Provide the (x, y) coordinate of the cell's center where the given text is located.  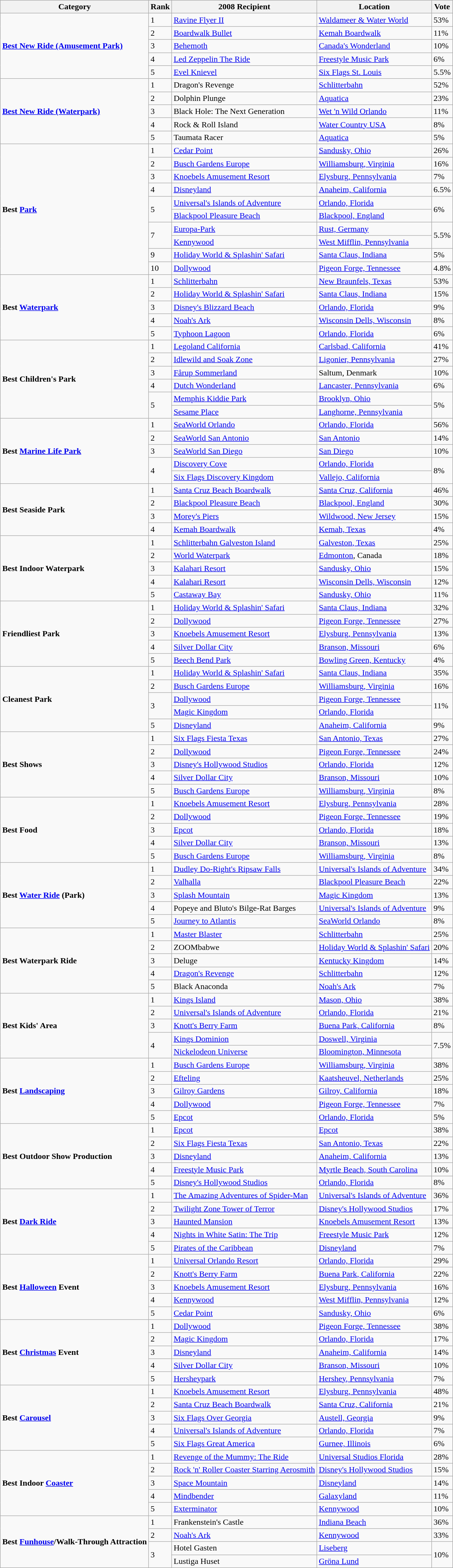
Rust, Germany (374, 229)
Behemoth (244, 46)
35% (442, 673)
Schlitterbahn Galveston Island (244, 542)
Black Anaconda (244, 986)
Nickelodeon Universe (244, 1052)
Vallejo, California (374, 477)
Splash Mountain (244, 895)
Gilroy Gardens (244, 1091)
29% (442, 1261)
Best Shows (74, 764)
Bowling Green, Kentucky (374, 660)
Water Country USA (374, 124)
41% (442, 346)
Disney's Blizzard Beach (244, 307)
Doswell, Virginia (374, 1039)
Langhorne, Pennsylvania (374, 412)
Best Park (74, 209)
Rock & Roll Island (244, 124)
10 (160, 268)
Best Kids' Area (74, 1026)
Six Flags St. Louis (374, 72)
Gilroy, California (374, 1091)
Best Food (74, 830)
7.5% (442, 1045)
Best New Ride (Waterpark) (74, 111)
Fårup Sommerland (244, 372)
Best Seaside Park (74, 510)
Best Children's Park (74, 379)
Mason, Ohio (374, 1000)
Best New Ride (Amusement Park) (74, 46)
7 (160, 235)
Best Marine Life Park (74, 451)
Valhalla (244, 882)
33% (442, 1535)
32% (442, 608)
Frankenstein's Castle (244, 1522)
Morey's Piers (244, 516)
Typhoon Lagoon (244, 333)
Kaatsheuvel, Netherlands (374, 1078)
Mindbender (244, 1496)
Led Zeppelin The Ride (244, 59)
Journey to Atlantis (244, 921)
Evel Knievel (244, 72)
26% (442, 150)
Category (74, 7)
Haunted Mansion (244, 1222)
30% (442, 503)
Six Flags Over Georgia (244, 1418)
56% (442, 425)
SeaWorld San Antonio (244, 438)
Brooklyn, Ohio (374, 399)
Beech Bend Park (244, 660)
Saltum, Denmark (374, 372)
Dolphin Plunge (244, 98)
Six Flags Great America (244, 1444)
San Antonio (374, 438)
Hersheypark (244, 1378)
Liseberg (374, 1548)
Ligonier, Pennsylvania (374, 359)
Location (374, 7)
Rank (160, 7)
Edmonton, Canada (374, 555)
Indiana Beach (374, 1522)
Kings Island (244, 1000)
Lustiga Huset (244, 1561)
Best Indoor Coaster (74, 1483)
Dudley Do-Right's Ripsaw Falls (244, 869)
Memphis Kiddie Park (244, 399)
Best Carousel (74, 1417)
Best Dark Ride (74, 1221)
Best Outdoor Show Production (74, 1156)
Deluge (244, 960)
SeaWorld San Diego (244, 451)
Gurnee, Illinois (374, 1444)
24% (442, 751)
Pirates of the Caribbean (244, 1248)
Kentucky Kingdom (374, 960)
Ravine Flyer II (244, 20)
52% (442, 85)
Kemah, Texas (374, 529)
Sesame Place (244, 412)
23% (442, 98)
Dutch Wonderland (244, 386)
48% (442, 1391)
Lancaster, Pennsylvania (374, 386)
Vote (442, 7)
Galaxyland (374, 1496)
Kings Dominion (244, 1039)
Cleanest Park (74, 699)
Boardwalk Bullet (244, 33)
Castaway Bay (244, 595)
Best Indoor Waterpark (74, 568)
Best Waterpark Ride (74, 960)
Master Blaster (244, 934)
Galveston, Texas (374, 542)
Hotel Gasten (244, 1548)
Gröna Lund (374, 1561)
Waldameer & Water World (374, 20)
World Waterpark (244, 555)
Black Hole: The Next Generation (244, 111)
Popeye and Bluto's Bilge-Rat Barges (244, 908)
Taumata Racer (244, 137)
Revenge of the Mummy: The Ride (244, 1457)
Idlewild and Soak Zone (244, 359)
Universal Orlando Resort (244, 1261)
Best Landscaping (74, 1091)
Legoland California (244, 346)
Space Mountain (244, 1483)
19% (442, 817)
20% (442, 947)
Universal Studios Florida (374, 1457)
Canada's Wonderland (374, 46)
Wildwood, New Jersey (374, 516)
Efteling (244, 1078)
Best Waterpark (74, 307)
Rock 'n' Roller Coaster Starring Aerosmith (244, 1470)
Best Funhouse/Walk-Through Attraction (74, 1542)
San Diego (374, 451)
The Amazing Adventures of Spider-Man (244, 1195)
Discovery Cove (244, 464)
Nights in White Satin: The Trip (244, 1235)
2008 Recipient (244, 7)
Austell, Georgia (374, 1418)
Best Water Ride (Park) (74, 895)
Best Christmas Event (74, 1352)
34% (442, 869)
Europa-Park (244, 229)
ZOOMbabwe (244, 947)
46% (442, 490)
6.5% (442, 190)
Best Halloween Event (74, 1287)
4.8% (442, 268)
Wet 'n Wild Orlando (374, 111)
Twilight Zone Tower of Terror (244, 1208)
Six Flags Discovery Kingdom (244, 477)
Bloomington, Minnesota (374, 1052)
9 (160, 255)
Hershey, Pennsylvania (374, 1378)
Friendliest Park (74, 634)
Exterminator (244, 1509)
Carlsbad, California (374, 346)
New Braunfels, Texas (374, 281)
Myrtle Beach, South Carolina (374, 1169)
